Return the (X, Y) coordinate for the center point of the cell that contains the specified text.  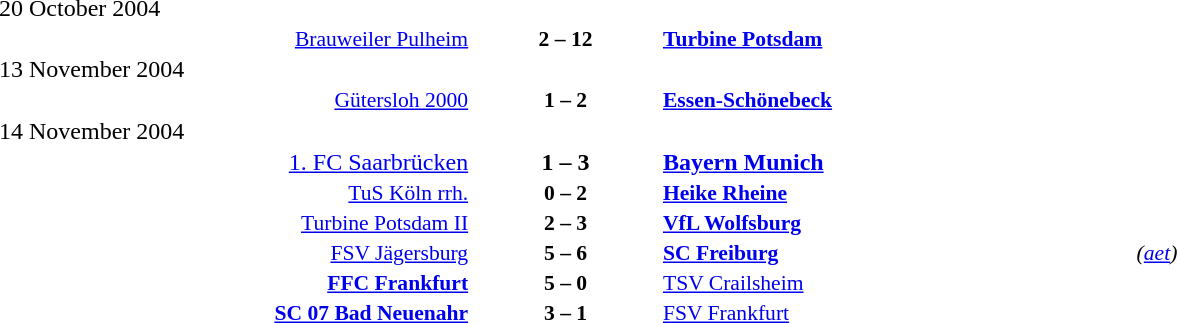
SC Freiburg (897, 253)
2 – 12 (566, 38)
Turbine Potsdam (897, 38)
0 – 2 (566, 193)
1 – 3 (566, 163)
Essen-Schönebeck (897, 100)
5 – 0 (566, 283)
TSV Crailsheim (897, 283)
VfL Wolfsburg (897, 223)
1 – 2 (566, 100)
2 – 3 (566, 223)
Heike Rheine (897, 193)
5 – 6 (566, 253)
Bayern Munich (897, 163)
